Find where the given text appears and provide that cell's center as (x, y) coordinate. 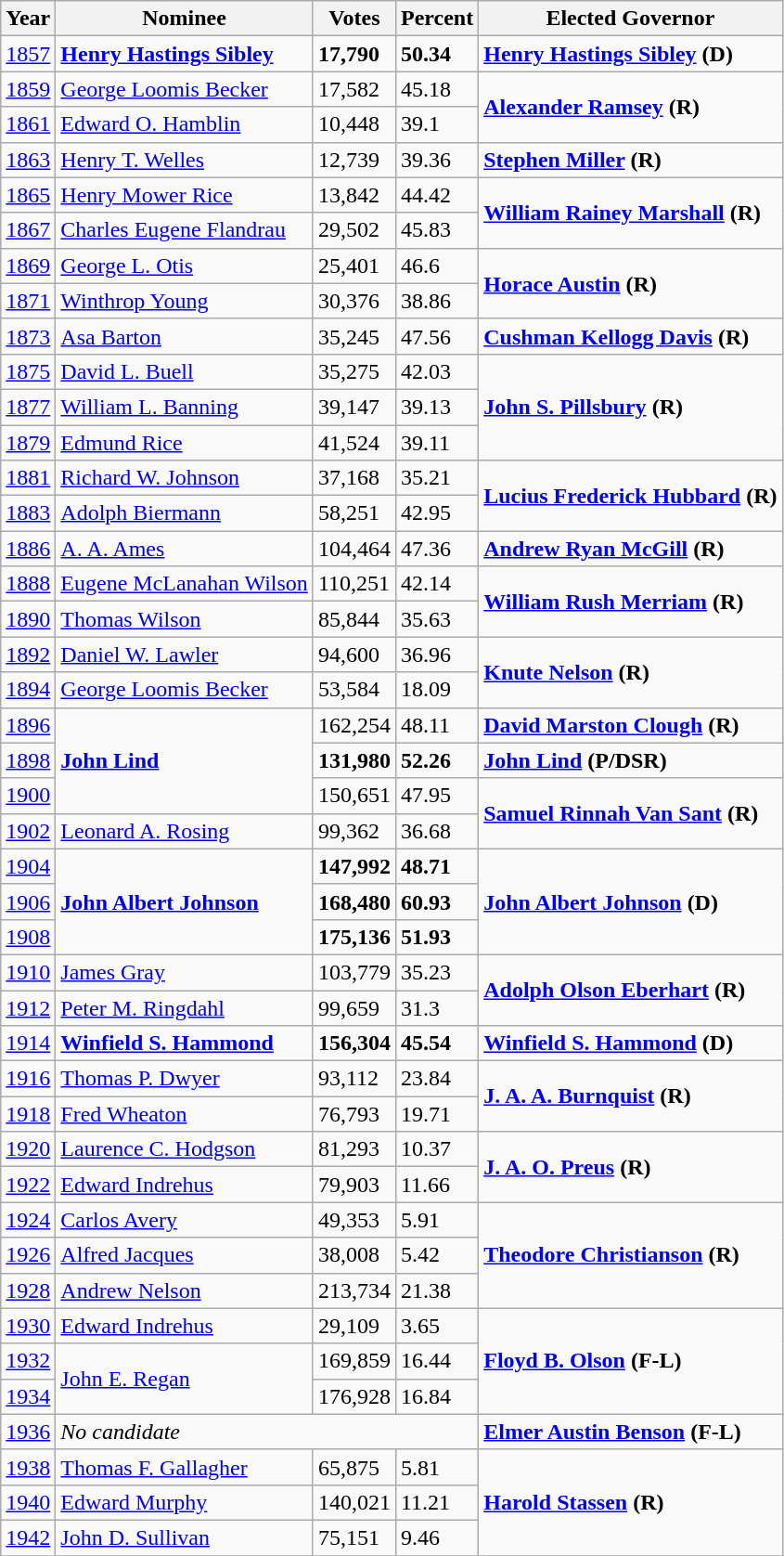
35,275 (354, 371)
99,659 (354, 1007)
1920 (28, 1149)
41,524 (354, 443)
1934 (28, 1396)
30,376 (354, 301)
Edward O. Hamblin (185, 124)
Elmer Austin Benson (F-L) (631, 1432)
5.91 (436, 1220)
1867 (28, 230)
1861 (28, 124)
50.34 (436, 54)
21.38 (436, 1290)
1877 (28, 407)
46.6 (436, 266)
David Marston Clough (R) (631, 725)
1932 (28, 1361)
J. A. O. Preus (R) (631, 1167)
45.54 (436, 1044)
39.13 (436, 407)
10.37 (436, 1149)
12,739 (354, 160)
29,109 (354, 1326)
A. A. Ames (185, 549)
1873 (28, 336)
9.46 (436, 1537)
1859 (28, 89)
168,480 (354, 901)
38,008 (354, 1255)
5.81 (436, 1467)
Fred Wheaton (185, 1114)
1894 (28, 690)
John E. Regan (185, 1379)
36.96 (436, 655)
Floyd B. Olson (F-L) (631, 1361)
1930 (28, 1326)
Andrew Nelson (185, 1290)
58,251 (354, 513)
1924 (28, 1220)
1871 (28, 301)
Lucius Frederick Hubbard (R) (631, 496)
10,448 (354, 124)
1879 (28, 443)
13,842 (354, 195)
31.3 (436, 1007)
Charles Eugene Flandrau (185, 230)
Winthrop Young (185, 301)
Stephen Miller (R) (631, 160)
76,793 (354, 1114)
29,502 (354, 230)
1902 (28, 831)
11.66 (436, 1185)
213,734 (354, 1290)
John Lind (185, 760)
Adolph Biermann (185, 513)
Samuel Rinnah Van Sant (R) (631, 813)
Leonard A. Rosing (185, 831)
William L. Banning (185, 407)
1888 (28, 584)
16.44 (436, 1361)
176,928 (354, 1396)
1900 (28, 796)
45.83 (436, 230)
Asa Barton (185, 336)
1869 (28, 266)
Thomas Wilson (185, 619)
47.95 (436, 796)
140,021 (354, 1502)
Knute Nelson (R) (631, 672)
1904 (28, 866)
23.84 (436, 1079)
Andrew Ryan McGill (R) (631, 549)
Alfred Jacques (185, 1255)
39.1 (436, 124)
36.68 (436, 831)
Daniel W. Lawler (185, 655)
35,245 (354, 336)
93,112 (354, 1079)
52.26 (436, 760)
Peter M. Ringdahl (185, 1007)
1926 (28, 1255)
11.21 (436, 1502)
John S. Pillsbury (R) (631, 407)
Adolph Olson Eberhart (R) (631, 990)
94,600 (354, 655)
Alexander Ramsey (R) (631, 107)
Votes (354, 19)
David L. Buell (185, 371)
175,136 (354, 937)
51.93 (436, 937)
39.11 (436, 443)
42.95 (436, 513)
25,401 (354, 266)
17,582 (354, 89)
Henry Hastings Sibley (D) (631, 54)
Carlos Avery (185, 1220)
Harold Stassen (R) (631, 1502)
1875 (28, 371)
17,790 (354, 54)
79,903 (354, 1185)
Richard W. Johnson (185, 478)
James Gray (185, 972)
1910 (28, 972)
Eugene McLanahan Wilson (185, 584)
No candidate (267, 1432)
Laurence C. Hodgson (185, 1149)
Nominee (185, 19)
Horace Austin (R) (631, 283)
35.21 (436, 478)
103,779 (354, 972)
19.71 (436, 1114)
John Lind (P/DSR) (631, 760)
1916 (28, 1079)
1857 (28, 54)
John D. Sullivan (185, 1537)
156,304 (354, 1044)
81,293 (354, 1149)
Winfield S. Hammond (D) (631, 1044)
1928 (28, 1290)
1936 (28, 1432)
48.71 (436, 866)
1914 (28, 1044)
104,464 (354, 549)
Theodore Christianson (R) (631, 1255)
J. A. A. Burnquist (R) (631, 1096)
85,844 (354, 619)
1898 (28, 760)
1865 (28, 195)
75,151 (354, 1537)
42.03 (436, 371)
1940 (28, 1502)
45.18 (436, 89)
1892 (28, 655)
48.11 (436, 725)
Elected Governor (631, 19)
Thomas P. Dwyer (185, 1079)
Thomas F. Gallagher (185, 1467)
1908 (28, 937)
Henry Mower Rice (185, 195)
1896 (28, 725)
60.93 (436, 901)
Henry Hastings Sibley (185, 54)
44.42 (436, 195)
John Albert Johnson (185, 901)
1906 (28, 901)
65,875 (354, 1467)
162,254 (354, 725)
John Albert Johnson (D) (631, 901)
5.42 (436, 1255)
39,147 (354, 407)
Winfield S. Hammond (185, 1044)
47.56 (436, 336)
131,980 (354, 760)
150,651 (354, 796)
1922 (28, 1185)
Cushman Kellogg Davis (R) (631, 336)
16.84 (436, 1396)
37,168 (354, 478)
49,353 (354, 1220)
William Rainey Marshall (R) (631, 213)
George L. Otis (185, 266)
1863 (28, 160)
53,584 (354, 690)
1912 (28, 1007)
1942 (28, 1537)
3.65 (436, 1326)
38.86 (436, 301)
169,859 (354, 1361)
110,251 (354, 584)
William Rush Merriam (R) (631, 602)
39.36 (436, 160)
42.14 (436, 584)
Edmund Rice (185, 443)
1886 (28, 549)
35.63 (436, 619)
99,362 (354, 831)
Edward Murphy (185, 1502)
1890 (28, 619)
1881 (28, 478)
147,992 (354, 866)
1883 (28, 513)
1918 (28, 1114)
18.09 (436, 690)
35.23 (436, 972)
Year (28, 19)
Percent (436, 19)
1938 (28, 1467)
47.36 (436, 549)
Henry T. Welles (185, 160)
